Pinpoint the cell where the given text exists, returning its [X, Y] midpoint coordinate. 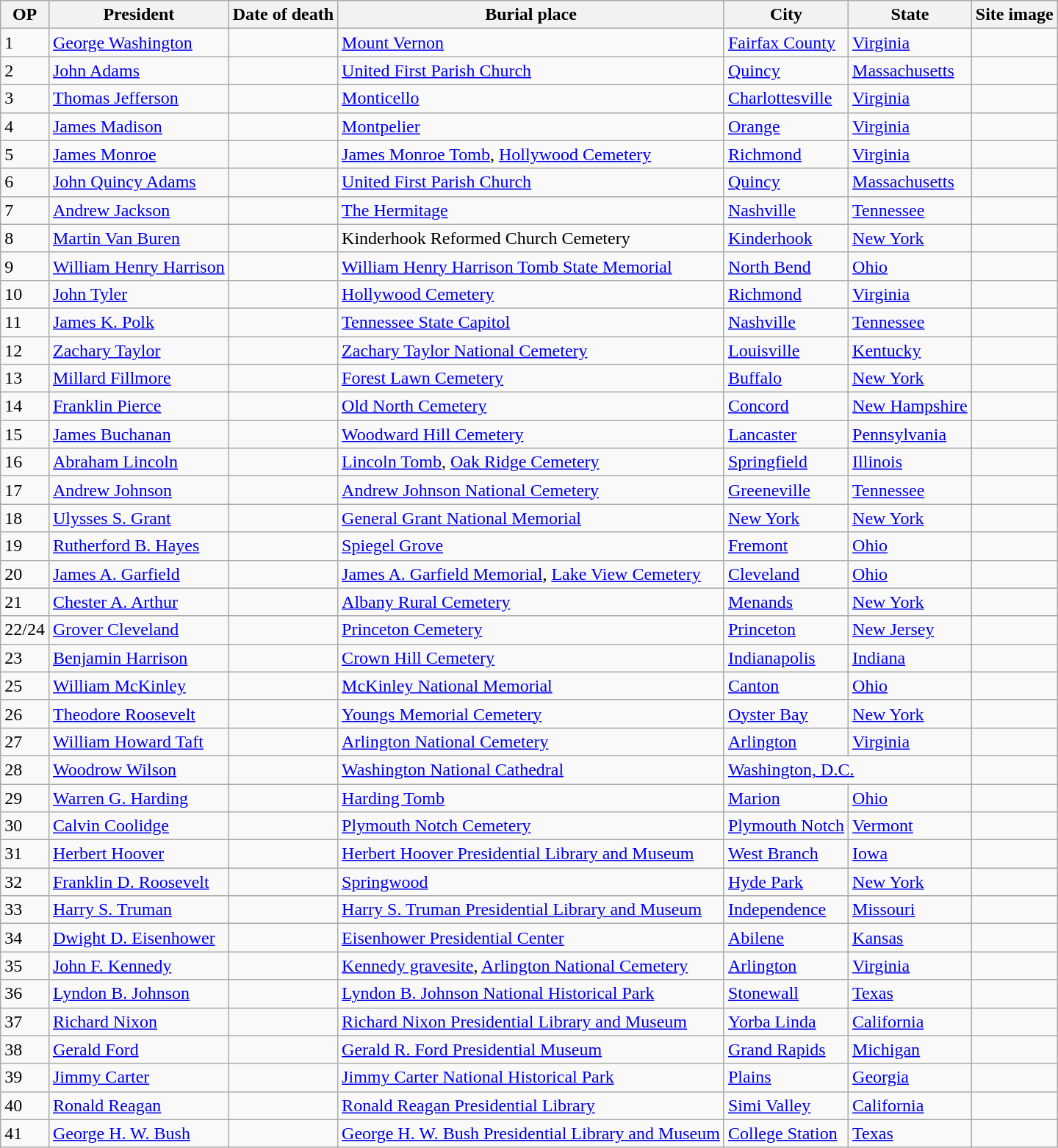
Oyster Bay [786, 714]
Orange [786, 126]
Georgia [910, 1077]
Zachary Taylor [138, 351]
West Branch [786, 854]
Andrew Jackson [138, 210]
The Hermitage [531, 210]
11 [25, 322]
College Station [786, 1133]
John Adams [138, 71]
James Madison [138, 126]
Woodrow Wilson [138, 769]
OP [25, 15]
5 [25, 154]
Eisenhower Presidential Center [531, 938]
17 [25, 490]
Hollywood Cemetery [531, 294]
James Monroe Tomb, Hollywood Cemetery [531, 154]
Indiana [910, 658]
27 [25, 742]
Vermont [910, 826]
Pennsylvania [910, 434]
41 [25, 1133]
Millard Fillmore [138, 379]
Ulysses S. Grant [138, 518]
Fremont [786, 546]
1 [25, 43]
30 [25, 826]
Missouri [910, 910]
James K. Polk [138, 322]
Kentucky [910, 351]
John F. Kennedy [138, 966]
New Jersey [910, 630]
10 [25, 294]
Grover Cleveland [138, 630]
Abraham Lincoln [138, 462]
John Tyler [138, 294]
Thomas Jefferson [138, 98]
Kinderhook Reformed Church Cemetery [531, 238]
Washington National Cathedral [531, 769]
Grand Rapids [786, 1050]
Montpelier [531, 126]
William McKinley [138, 686]
Gerald R. Ford Presidential Museum [531, 1050]
Kinderhook [786, 238]
Princeton Cemetery [531, 630]
Lyndon B. Johnson [138, 994]
Franklin D. Roosevelt [138, 882]
Independence [786, 910]
Kansas [910, 938]
Franklin Pierce [138, 406]
Hyde Park [786, 882]
Buffalo [786, 379]
Spiegel Grove [531, 546]
33 [25, 910]
Burial place [531, 15]
19 [25, 546]
Harry S. Truman Presidential Library and Museum [531, 910]
Marion [786, 797]
Zachary Taylor National Cemetery [531, 351]
Woodward Hill Cemetery [531, 434]
Rutherford B. Hayes [138, 546]
Andrew Johnson [138, 490]
Gerald Ford [138, 1050]
Plains [786, 1077]
State [910, 15]
Greeneville [786, 490]
40 [25, 1105]
Benjamin Harrison [138, 658]
Dwight D. Eisenhower [138, 938]
Lincoln Tomb, Oak Ridge Cemetery [531, 462]
29 [25, 797]
20 [25, 574]
16 [25, 462]
7 [25, 210]
Herbert Hoover Presidential Library and Museum [531, 854]
Old North Cemetery [531, 406]
Abilene [786, 938]
Date of death [283, 15]
18 [25, 518]
Iowa [910, 854]
Kennedy gravesite, Arlington National Cemetery [531, 966]
Canton [786, 686]
Andrew Johnson National Cemetery [531, 490]
Harry S. Truman [138, 910]
James A. Garfield Memorial, Lake View Cemetery [531, 574]
Warren G. Harding [138, 797]
President [138, 15]
31 [25, 854]
39 [25, 1077]
22/24 [25, 630]
23 [25, 658]
37 [25, 1022]
Louisville [786, 351]
Washington, D.C. [848, 769]
Richard Nixon [138, 1022]
21 [25, 602]
8 [25, 238]
26 [25, 714]
15 [25, 434]
3 [25, 98]
General Grant National Memorial [531, 518]
Martin Van Buren [138, 238]
Springfield [786, 462]
32 [25, 882]
Fairfax County [786, 43]
William Henry Harrison [138, 266]
George H. W. Bush Presidential Library and Museum [531, 1133]
Concord [786, 406]
Ronald Reagan Presidential Library [531, 1105]
James Monroe [138, 154]
35 [25, 966]
Crown Hill Cemetery [531, 658]
Arlington National Cemetery [531, 742]
Illinois [910, 462]
Princeton [786, 630]
New Hampshire [910, 406]
Charlottesville [786, 98]
Cleveland [786, 574]
George H. W. Bush [138, 1133]
Site image [1014, 15]
Chester A. Arthur [138, 602]
Harding Tomb [531, 797]
Plymouth Notch Cemetery [531, 826]
Simi Valley [786, 1105]
George Washington [138, 43]
Stonewall [786, 994]
Herbert Hoover [138, 854]
Tennessee State Capitol [531, 322]
Calvin Coolidge [138, 826]
4 [25, 126]
Theodore Roosevelt [138, 714]
6 [25, 182]
James A. Garfield [138, 574]
John Quincy Adams [138, 182]
13 [25, 379]
Springwood [531, 882]
Indianapolis [786, 658]
Menands [786, 602]
William Henry Harrison Tomb State Memorial [531, 266]
Jimmy Carter National Historical Park [531, 1077]
12 [25, 351]
28 [25, 769]
Lyndon B. Johnson National Historical Park [531, 994]
14 [25, 406]
Mount Vernon [531, 43]
North Bend [786, 266]
2 [25, 71]
Ronald Reagan [138, 1105]
Youngs Memorial Cemetery [531, 714]
38 [25, 1050]
9 [25, 266]
25 [25, 686]
Jimmy Carter [138, 1077]
Richard Nixon Presidential Library and Museum [531, 1022]
McKinley National Memorial [531, 686]
City [786, 15]
Lancaster [786, 434]
34 [25, 938]
Monticello [531, 98]
William Howard Taft [138, 742]
James Buchanan [138, 434]
Forest Lawn Cemetery [531, 379]
Albany Rural Cemetery [531, 602]
Plymouth Notch [786, 826]
36 [25, 994]
Michigan [910, 1050]
Yorba Linda [786, 1022]
